Locate the cell with the specified text and output its (X, Y) center coordinate. 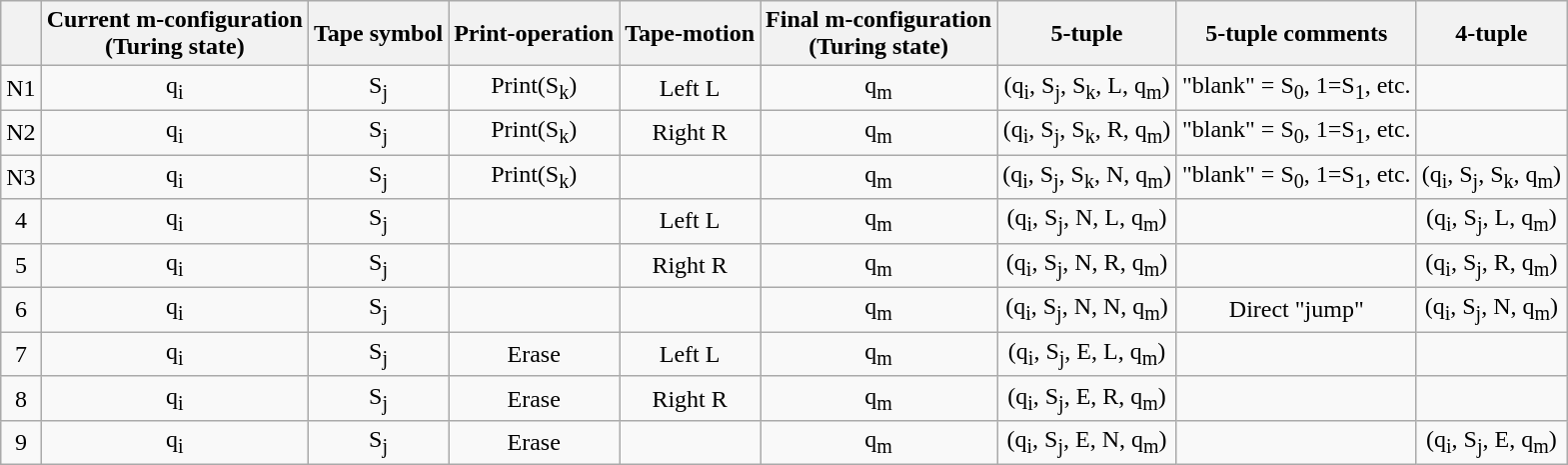
(qi, Sj, N, R, qm) (1087, 265)
8 (21, 398)
(qi, Sj, E, qm) (1491, 443)
N3 (21, 176)
(qi, Sj, E, R, qm) (1087, 398)
4 (21, 221)
(qi, Sj, Sk, L, qm) (1087, 88)
Direct "jump" (1296, 310)
(qi, Sj, E, N, qm) (1087, 443)
Final m-configuration(Turing state) (879, 34)
(qi, Sj, E, L, qm) (1087, 354)
5 (21, 265)
N1 (21, 88)
4-tuple (1491, 34)
(qi, Sj, N, qm) (1491, 310)
Tape-motion (690, 34)
6 (21, 310)
7 (21, 354)
(qi, Sj, N, L, qm) (1087, 221)
(qi, Sj, R, qm) (1491, 265)
(qi, Sj, Sk, N, qm) (1087, 176)
Print-operation (534, 34)
(qi, Sj, Sk, qm) (1491, 176)
N2 (21, 132)
9 (21, 443)
(qi, Sj, N, N, qm) (1087, 310)
(qi, Sj, L, qm) (1491, 221)
(qi, Sj, Sk, R, qm) (1087, 132)
Current m-configuration(Turing state) (174, 34)
5-tuple comments (1296, 34)
Tape symbol (378, 34)
5-tuple (1087, 34)
